Return the [X, Y] coordinate for the center point of the cell that contains the specified text.  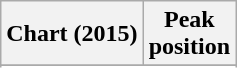
Peakposition [189, 34]
Chart (2015) [72, 34]
